Scan for the cell matching the given text and deliver its (X, Y) coordinate at center. 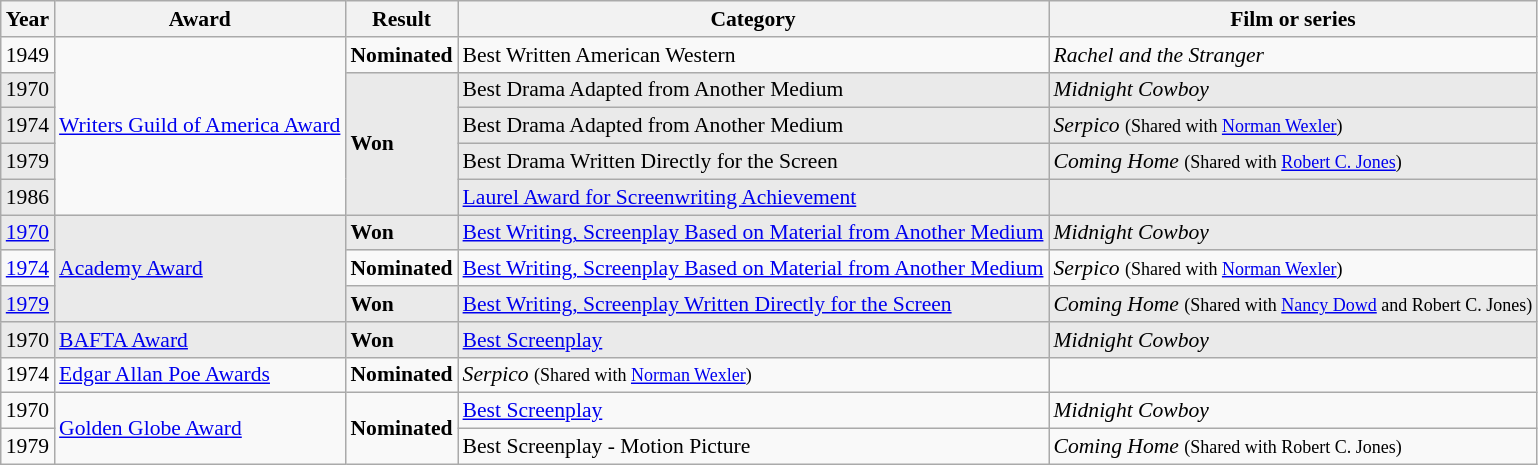
Best Drama Written Directly for the Screen (754, 162)
Academy Award (200, 268)
BAFTA Award (200, 340)
Golden Globe Award (200, 428)
Best Screenplay - Motion Picture (754, 447)
Year (28, 19)
1949 (28, 55)
1986 (28, 197)
Best Writing, Screenplay Written Directly for the Screen (754, 304)
Award (200, 19)
Rachel and the Stranger (1292, 55)
Film or series (1292, 19)
Writers Guild of America Award (200, 126)
Category (754, 19)
Coming Home (Shared with Nancy Dowd and Robert C. Jones) (1292, 304)
Laurel Award for Screenwriting Achievement (754, 197)
Edgar Allan Poe Awards (200, 375)
Result (401, 19)
Best Written American Western (754, 55)
